From the cell containing the given text, extract its center point as [x, y] coordinate. 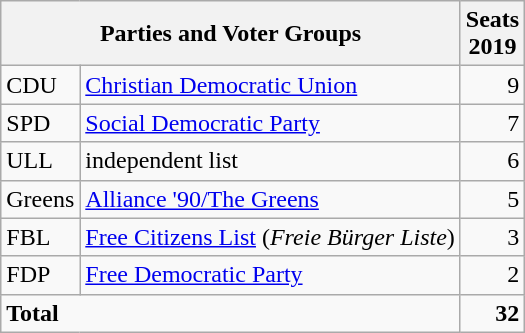
Free Democratic Party [270, 275]
Seats2019 [492, 34]
Social Democratic Party [270, 123]
32 [492, 313]
CDU [40, 85]
5 [492, 199]
Christian Democratic Union [270, 85]
Greens [40, 199]
6 [492, 161]
Alliance '90/The Greens [270, 199]
Total [231, 313]
9 [492, 85]
2 [492, 275]
Free Citizens List (Freie Bürger Liste) [270, 237]
SPD [40, 123]
3 [492, 237]
Parties and Voter Groups [231, 34]
7 [492, 123]
FDP [40, 275]
ULL [40, 161]
FBL [40, 237]
independent list [270, 161]
